Capture the cell that displays the provided text and extract its (x, y) central coordinate. 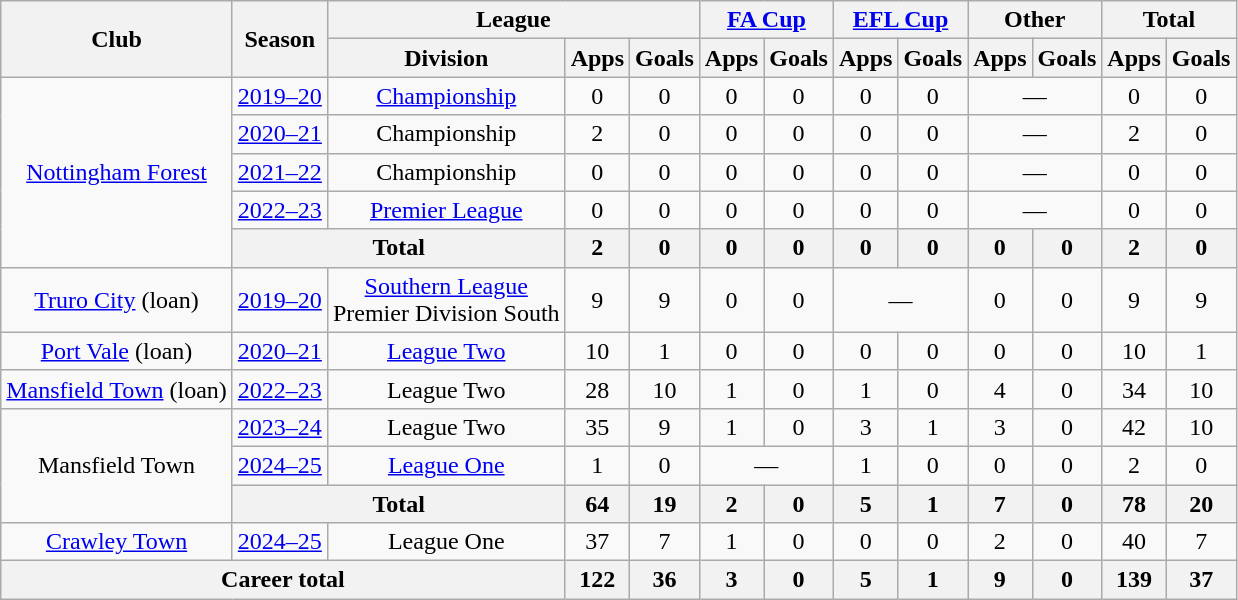
Crawley Town (117, 542)
20 (1201, 503)
64 (597, 503)
Mansfield Town (loan) (117, 389)
122 (597, 580)
FA Cup (766, 20)
19 (665, 503)
Mansfield Town (117, 465)
Club (117, 39)
2023–24 (280, 427)
42 (1134, 427)
Season (280, 39)
36 (665, 580)
78 (1134, 503)
League (513, 20)
28 (597, 389)
Truro City (loan) (117, 300)
40 (1134, 542)
Port Vale (loan) (117, 351)
139 (1134, 580)
Other (1035, 20)
Career total (283, 580)
Division (446, 58)
Premier League (446, 210)
34 (1134, 389)
Southern LeaguePremier Division South (446, 300)
35 (597, 427)
2021–22 (280, 172)
EFL Cup (900, 20)
Nottingham Forest (117, 172)
4 (1000, 389)
